Scan for the cell matching the given text and deliver its (x, y) coordinate at center. 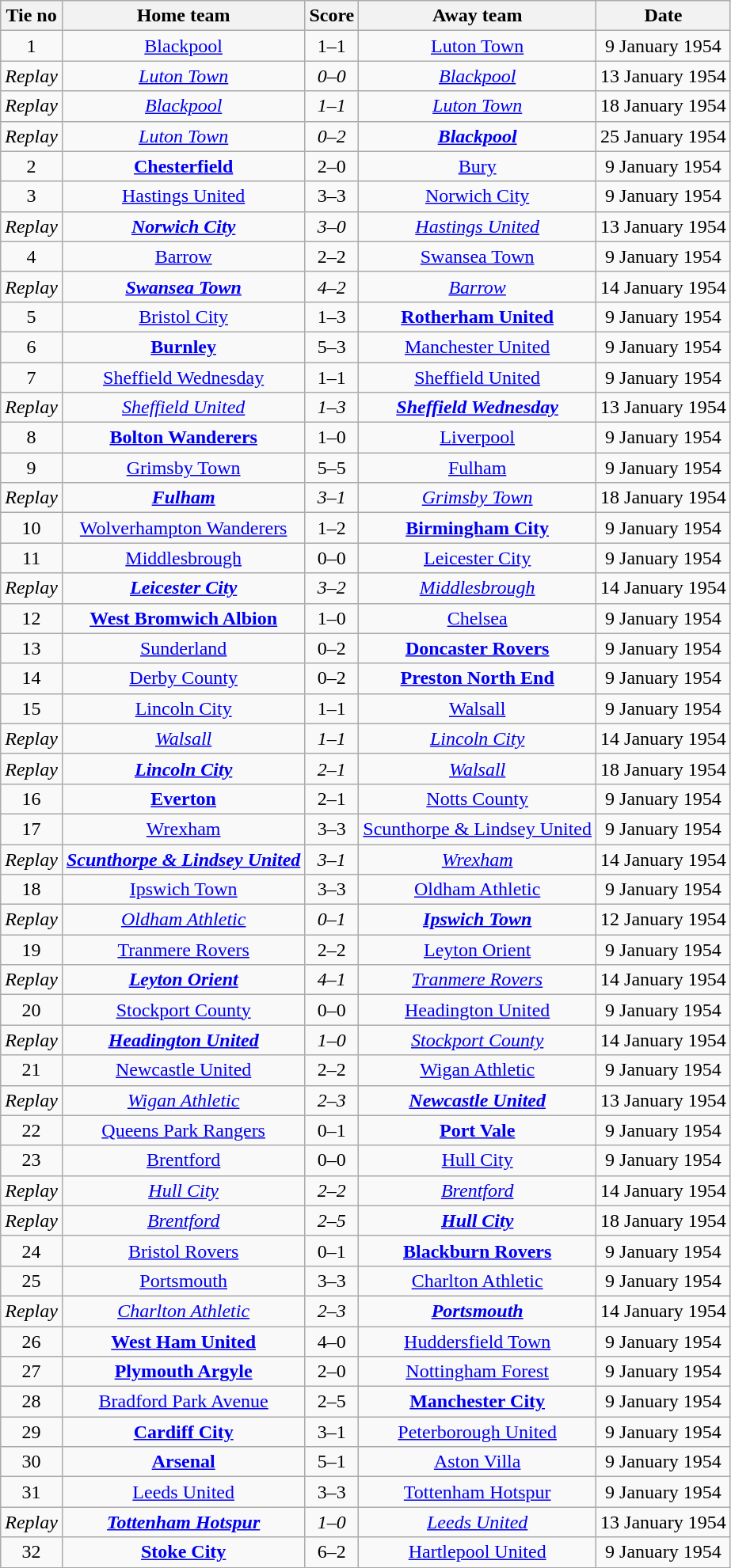
Manchester City (478, 1402)
Huddersfield Town (478, 1342)
Preston North End (478, 678)
Sunderland (183, 648)
31 (32, 1492)
28 (32, 1402)
12 January 1954 (664, 920)
20 (32, 1010)
6–2 (332, 1552)
24 (32, 1251)
Stoke City (183, 1552)
17 (32, 829)
Bristol City (183, 317)
11 (32, 558)
4–0 (332, 1342)
Date (664, 16)
Queens Park Rangers (183, 1130)
6 (32, 347)
13 (32, 648)
4 (32, 256)
26 (32, 1342)
Score (332, 16)
Bradford Park Avenue (183, 1402)
Peterborough United (478, 1432)
4–2 (332, 287)
9 (32, 468)
Chelsea (478, 618)
4–1 (332, 980)
Home team (183, 16)
Blackburn Rovers (478, 1251)
7 (32, 378)
Notts County (478, 799)
Everton (183, 799)
Away team (478, 16)
25 January 1954 (664, 136)
Doncaster Rovers (478, 648)
Wolverhampton Wanderers (183, 528)
10 (32, 528)
30 (32, 1462)
25 (32, 1281)
Bristol Rovers (183, 1251)
Port Vale (478, 1130)
3 (32, 196)
29 (32, 1432)
Tie no (32, 16)
Liverpool (478, 438)
Derby County (183, 678)
Rotherham United (478, 317)
Manchester United (478, 347)
Plymouth Argyle (183, 1372)
Arsenal (183, 1462)
27 (32, 1372)
1 (32, 46)
Aston Villa (478, 1462)
18 (32, 890)
3–0 (332, 226)
West Ham United (183, 1342)
5–3 (332, 347)
3–2 (332, 588)
22 (32, 1130)
12 (32, 618)
Chesterfield (183, 166)
23 (32, 1160)
Bolton Wanderers (183, 438)
Burnley (183, 347)
Bury (478, 166)
Hartlepool United (478, 1552)
16 (32, 799)
15 (32, 708)
West Bromwich Albion (183, 618)
5–1 (332, 1462)
Birmingham City (478, 528)
1–2 (332, 528)
2 (32, 166)
19 (32, 950)
21 (32, 1070)
5–5 (332, 468)
5 (32, 317)
Cardiff City (183, 1432)
Nottingham Forest (478, 1372)
32 (32, 1552)
8 (32, 438)
14 (32, 678)
